Return the (x, y) coordinate for the center point of the cell that contains the specified text.  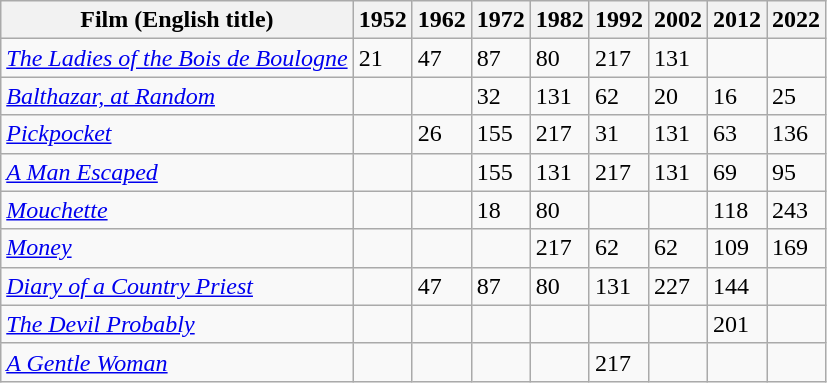
18 (500, 210)
1952 (382, 20)
25 (796, 96)
1992 (618, 20)
136 (796, 134)
227 (678, 286)
A Man Escaped (177, 172)
243 (796, 210)
Money (177, 248)
Diary of a Country Priest (177, 286)
1962 (442, 20)
Film (English title) (177, 20)
The Devil Probably (177, 324)
32 (500, 96)
The Ladies of the Bois de Boulogne (177, 58)
118 (736, 210)
1972 (500, 20)
144 (736, 286)
1982 (560, 20)
109 (736, 248)
Mouchette (177, 210)
31 (618, 134)
Balthazar, at Random (177, 96)
2002 (678, 20)
16 (736, 96)
A Gentle Woman (177, 362)
21 (382, 58)
20 (678, 96)
169 (796, 248)
26 (442, 134)
Pickpocket (177, 134)
201 (736, 324)
2022 (796, 20)
95 (796, 172)
2012 (736, 20)
63 (736, 134)
69 (736, 172)
